For the text-containing cell, return its midpoint in (x, y) coordinate format. 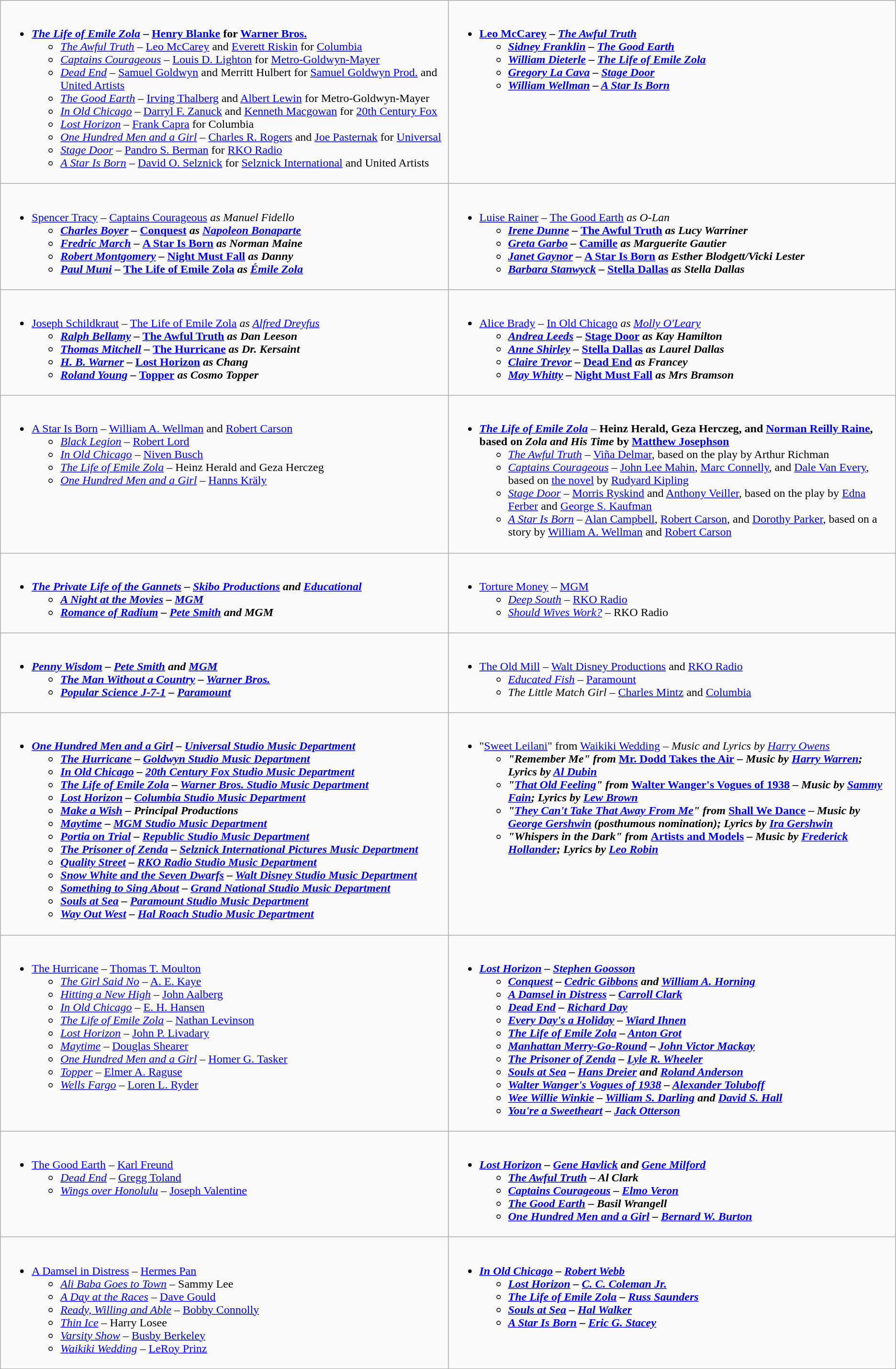
The Old Mill – Walt Disney Productions and RKO RadioEducated Fish – ParamountThe Little Match Girl – Charles Mintz and Columbia (672, 673)
Penny Wisdom – Pete Smith and MGMThe Man Without a Country – Warner Bros.Popular Science J-7-1 – Paramount (224, 673)
The Good Earth – Karl FreundDead End – Gregg TolandWings over Honolulu – Joseph Valentine (224, 1184)
The Private Life of the Gannets – Skibo Productions and EducationalA Night at the Movies – MGMRomance of Radium – Pete Smith and MGM (224, 593)
Torture Money – MGMDeep South – RKO RadioShould Wives Work? – RKO Radio (672, 593)
